Pinpoint the cell where the given text exists, returning its (X, Y) midpoint coordinate. 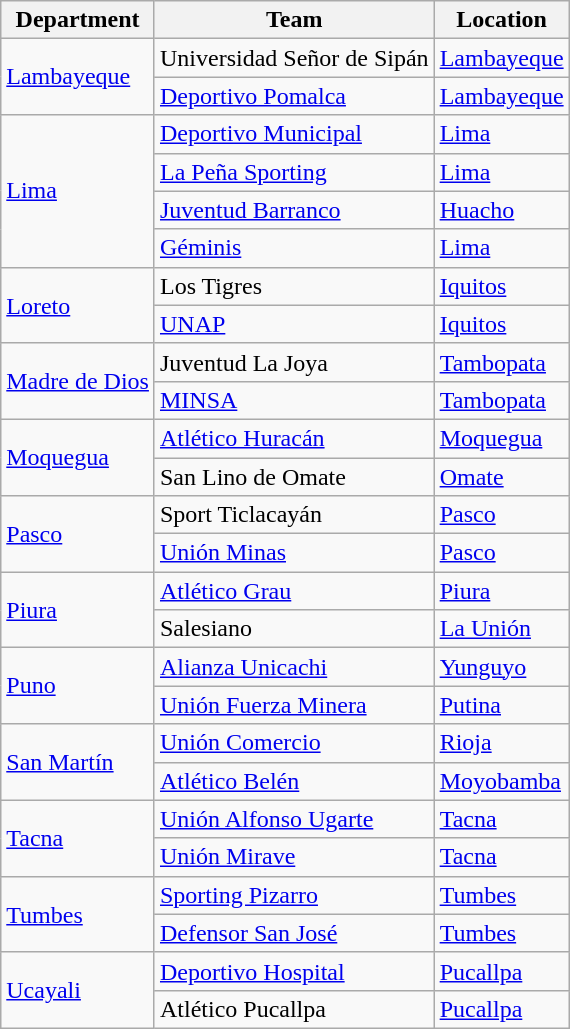
Salesiano (294, 629)
Madre de Dios (78, 381)
Atlético Pucallpa (294, 1009)
Atlético Belén (294, 781)
Loreto (78, 305)
Deportivo Hospital (294, 971)
Atlético Huracán (294, 438)
Putina (502, 705)
Géminis (294, 248)
Unión Fuerza Minera (294, 705)
Deportivo Pomalca (294, 96)
San Lino de Omate (294, 477)
Rioja (502, 743)
Alianza Unicachi (294, 667)
Sporting Pizarro (294, 895)
Huacho (502, 210)
Sport Ticlacayán (294, 515)
La Peña Sporting (294, 172)
Atlético Grau (294, 591)
Unión Minas (294, 553)
Deportivo Municipal (294, 134)
Yunguyo (502, 667)
Defensor San José (294, 933)
Department (78, 20)
Juventud Barranco (294, 210)
Unión Comercio (294, 743)
Team (294, 20)
MINSA (294, 400)
Puno (78, 686)
Omate (502, 477)
Los Tigres (294, 286)
Location (502, 20)
Moyobamba (502, 781)
La Unión (502, 629)
San Martín (78, 762)
Unión Alfonso Ugarte (294, 819)
Universidad Señor de Sipán (294, 58)
Unión Mirave (294, 857)
UNAP (294, 324)
Ucayali (78, 990)
Juventud La Joya (294, 362)
